From the cell containing the given text, extract its center point as (x, y) coordinate. 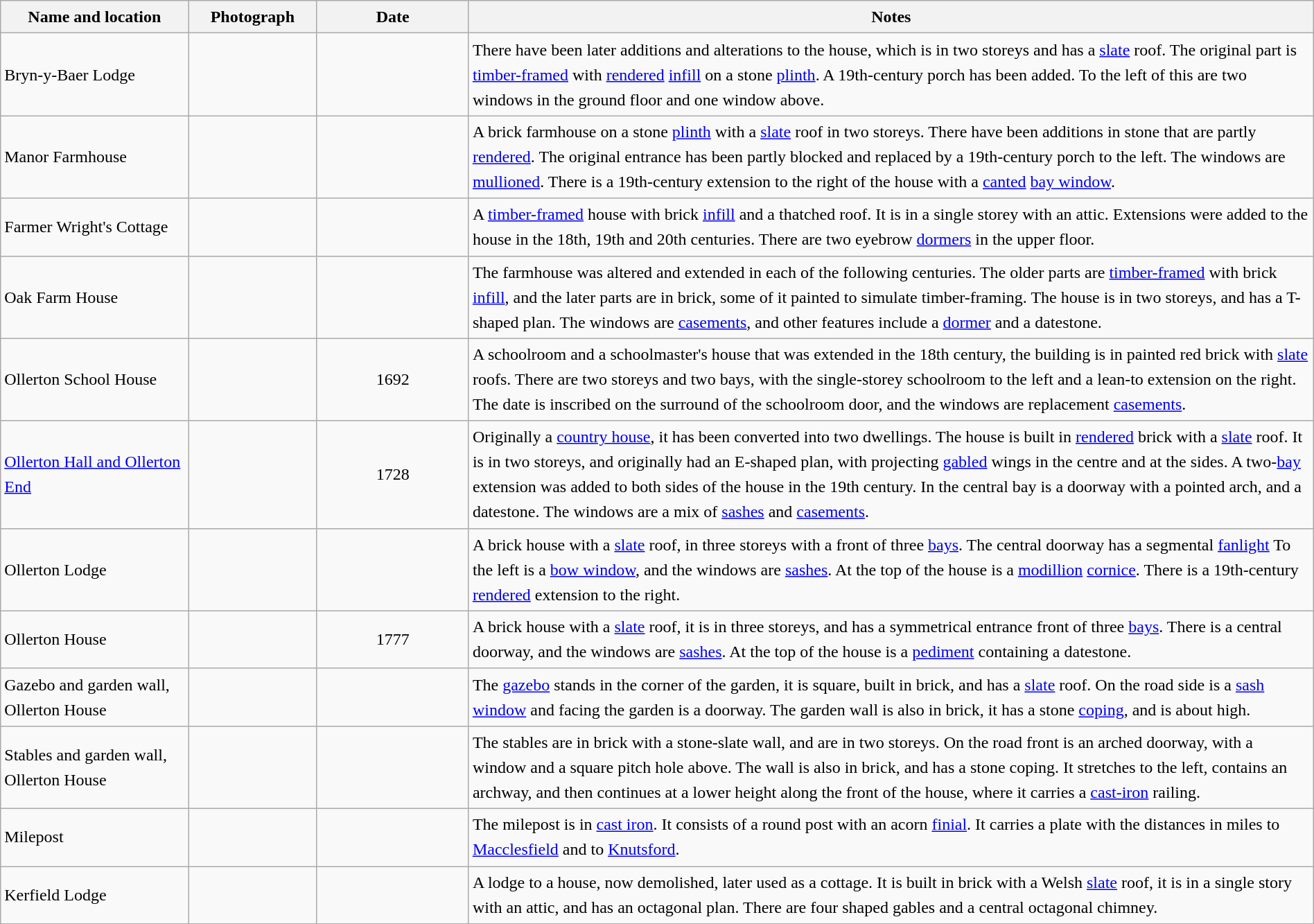
Ollerton Lodge (94, 570)
Manor Farmhouse (94, 157)
Ollerton House (94, 639)
Notes (891, 17)
Kerfield Lodge (94, 896)
Oak Farm House (94, 297)
1777 (392, 639)
Photograph (252, 17)
1728 (392, 474)
Farmer Wright's Cottage (94, 227)
Ollerton Hall and Ollerton End (94, 474)
Name and location (94, 17)
Gazebo and garden wall,Ollerton House (94, 697)
Milepost (94, 837)
Date (392, 17)
Ollerton School House (94, 380)
1692 (392, 380)
Bryn-y-Baer Lodge (94, 75)
Stables and garden wall,Ollerton House (94, 767)
